Return the (x, y) coordinate for the center point of the cell that contains the specified text.  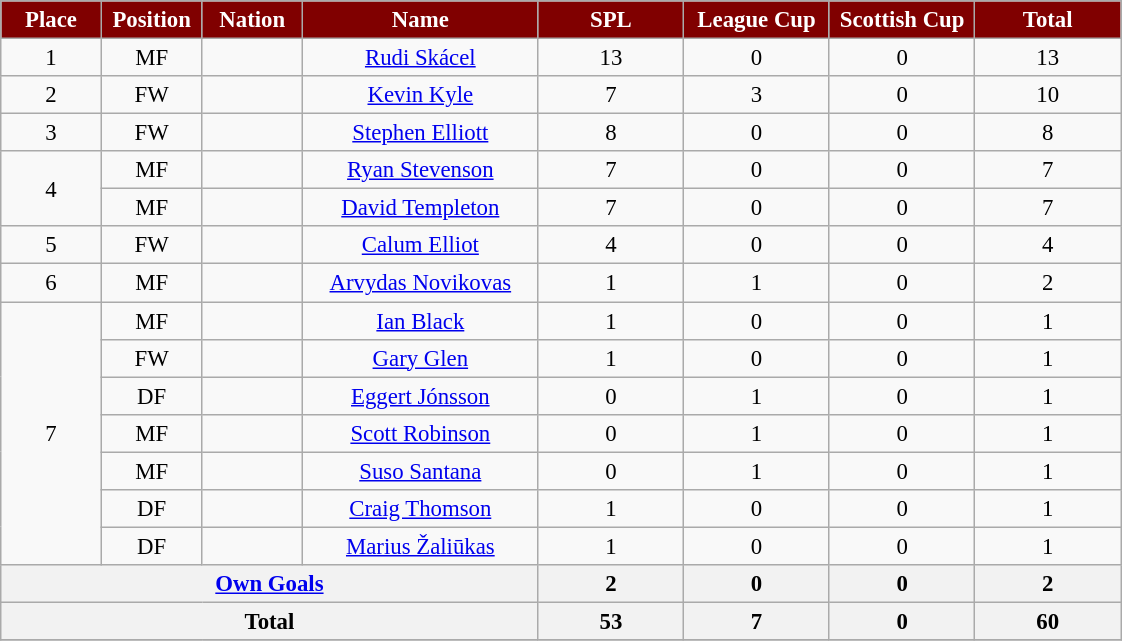
Calum Elliot (421, 245)
Own Goals (270, 584)
Arvydas Novikovas (421, 283)
Kevin Kyle (421, 95)
League Cup (757, 20)
Position (152, 20)
Craig Thomson (421, 509)
Suso Santana (421, 471)
Place (52, 20)
6 (52, 283)
David Templeton (421, 208)
Scott Robinson (421, 433)
53 (611, 621)
SPL (611, 20)
10 (1048, 95)
5 (52, 245)
Eggert Jónsson (421, 396)
Marius Žaliūkas (421, 546)
Stephen Elliott (421, 133)
Rudi Skácel (421, 58)
Gary Glen (421, 358)
60 (1048, 621)
Ryan Stevenson (421, 170)
Scottish Cup (902, 20)
Name (421, 20)
Ian Black (421, 321)
Nation (252, 20)
